Find where the given text appears and provide that cell's center as [X, Y] coordinate. 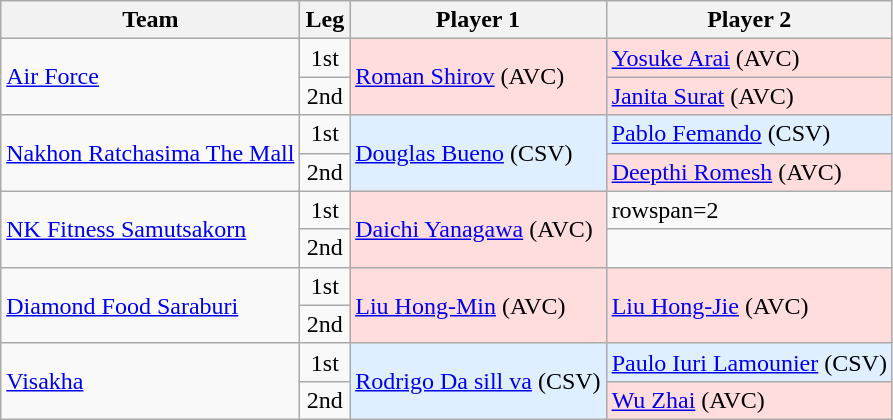
Daichi Yanagawa (AVC) [478, 229]
Rodrigo Da sill va (CSV) [478, 381]
Team [150, 20]
Paulo Iuri Lamounier (CSV) [749, 362]
Diamond Food Saraburi [150, 305]
Janita Surat (AVC) [749, 96]
Leg [325, 20]
NK Fitness Samutsakorn [150, 229]
Liu Hong-Jie (AVC) [749, 305]
rowspan=2 [749, 210]
Yosuke Arai (AVC) [749, 58]
Wu Zhai (AVC) [749, 400]
Deepthi Romesh (AVC) [749, 172]
Pablo Femando (CSV) [749, 134]
Visakha [150, 381]
Air Force [150, 77]
Liu Hong-Min (AVC) [478, 305]
Douglas Bueno (CSV) [478, 153]
Roman Shirov (AVC) [478, 77]
Player 2 [749, 20]
Nakhon Ratchasima The Mall [150, 153]
Player 1 [478, 20]
